Return (X, Y) of the center of cell containing provided text 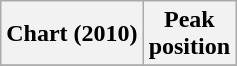
Peakposition (189, 34)
Chart (2010) (72, 34)
